Locate the cell with the specified text and output its [X, Y] center coordinate. 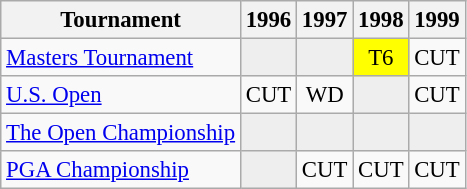
1998 [381, 20]
1999 [437, 20]
WD [325, 95]
PGA Championship [121, 170]
T6 [381, 58]
1996 [268, 20]
1997 [325, 20]
Tournament [121, 20]
The Open Championship [121, 133]
Masters Tournament [121, 58]
U.S. Open [121, 95]
